Locate the cell with the specified text and output its [X, Y] center coordinate. 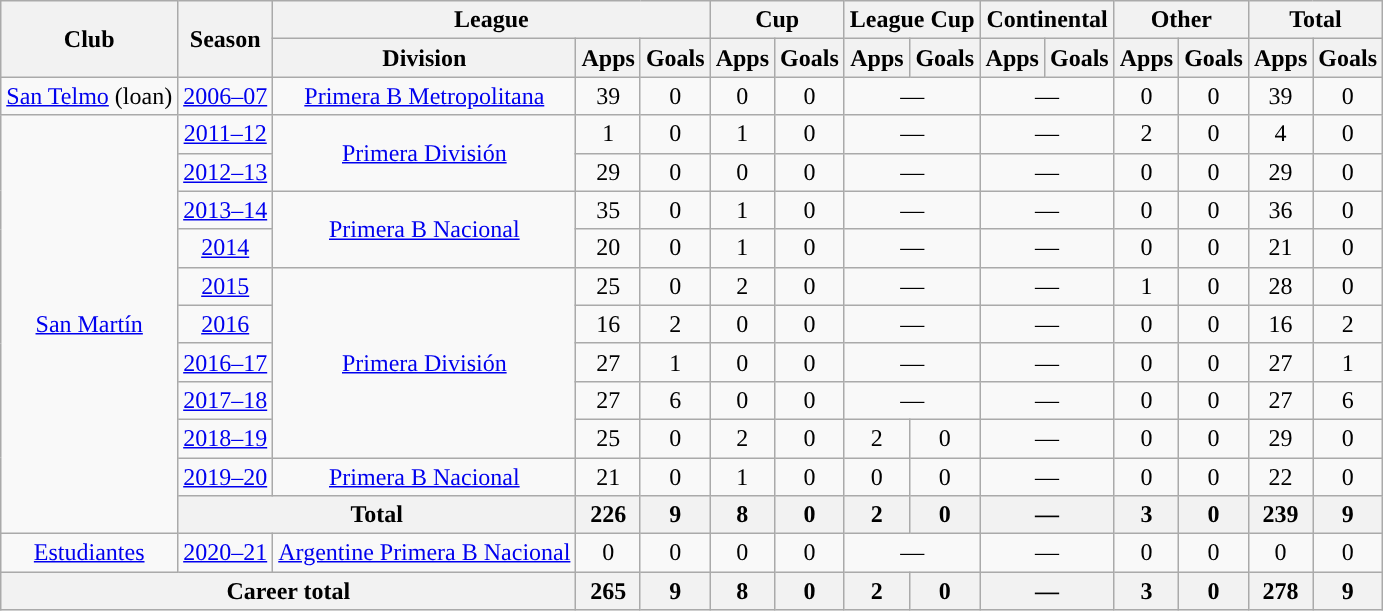
20 [608, 248]
Primera B Metropolitana [424, 96]
Career total [288, 591]
2020–21 [226, 553]
League [492, 20]
36 [1280, 210]
Season [226, 39]
22 [1280, 477]
Club [90, 39]
226 [608, 515]
2016 [226, 324]
35 [608, 210]
278 [1280, 591]
Other [1181, 20]
2018–19 [226, 438]
League Cup [912, 20]
2016–17 [226, 362]
2012–13 [226, 172]
239 [1280, 515]
2013–14 [226, 210]
Estudiantes [90, 553]
2006–07 [226, 96]
265 [608, 591]
28 [1280, 286]
Argentine Primera B Nacional [424, 553]
4 [1280, 134]
2019–20 [226, 477]
San Martín [90, 324]
Division [424, 58]
2017–18 [226, 400]
Continental [1047, 20]
2015 [226, 286]
2014 [226, 248]
2011–12 [226, 134]
Cup [777, 20]
San Telmo (loan) [90, 96]
